Determine the [x, y] coordinate at the center of the cell enclosing the given text.  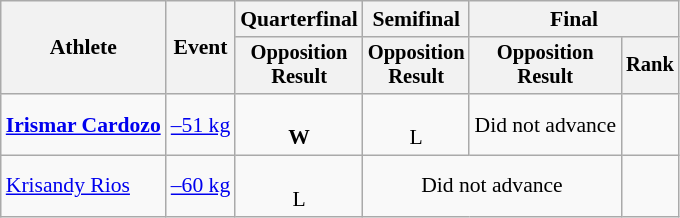
Quarterfinal [299, 19]
Krisandy Rios [84, 186]
Final [574, 19]
Irismar Cardozo [84, 124]
Semifinal [416, 19]
Athlete [84, 48]
Rank [650, 66]
–51 kg [200, 124]
–60 kg [200, 186]
W [299, 124]
Event [200, 48]
